Provide the [X, Y] coordinate of the cell's center where the given text is located.  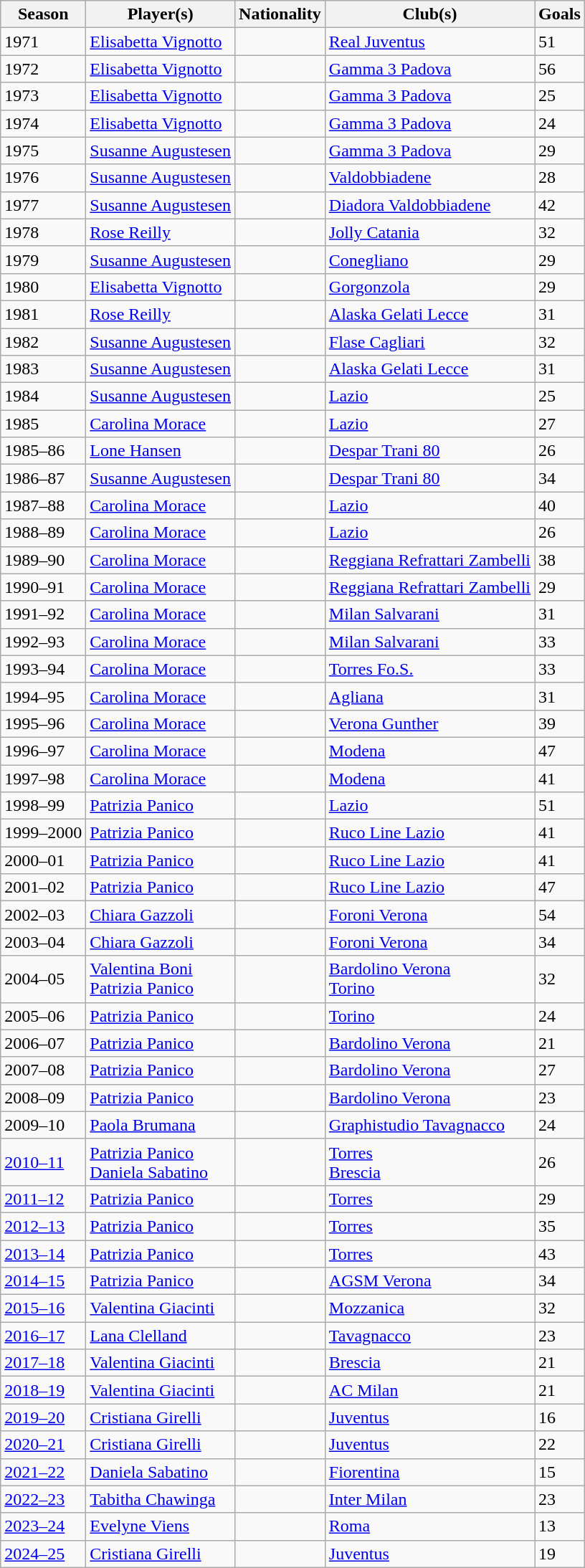
2020–21 [43, 1445]
1984 [43, 396]
1985 [43, 424]
Nationality [280, 14]
2004–05 [43, 979]
2010–11 [43, 1161]
43 [560, 1254]
Valdobbiadene [429, 178]
2001–02 [43, 888]
1981 [43, 314]
1988–89 [43, 533]
22 [560, 1445]
1978 [43, 232]
Verona Gunther [429, 723]
Graphistudio Tavagnacco [429, 1125]
1976 [43, 178]
1973 [43, 96]
Daniela Sabatino [161, 1472]
15 [560, 1472]
Mozzanica [429, 1308]
Paola Brumana [161, 1125]
2019–20 [43, 1417]
13 [560, 1526]
Season [43, 14]
1975 [43, 151]
1997–98 [43, 778]
2021–22 [43, 1472]
Fiorentina [429, 1472]
39 [560, 723]
Patrizia PanicoDaniela Sabatino [161, 1161]
Real Juventus [429, 42]
Brescia [429, 1363]
1974 [43, 123]
AGSM Verona [429, 1281]
Goals [560, 14]
2012–13 [43, 1226]
Player(s) [161, 14]
2024–25 [43, 1554]
38 [560, 560]
Evelyne Viens [161, 1526]
16 [560, 1417]
1995–96 [43, 723]
1972 [43, 69]
Torres Fo.S. [429, 669]
1983 [43, 369]
Agliana [429, 696]
1986–87 [43, 478]
Inter Milan [429, 1499]
54 [560, 915]
Club(s) [429, 14]
2005–06 [43, 1016]
Valentina BoniPatrizia Panico [161, 979]
19 [560, 1554]
35 [560, 1226]
Flase Cagliari [429, 342]
1992–93 [43, 642]
2007–08 [43, 1070]
1979 [43, 260]
Roma [429, 1526]
Tavagnacco [429, 1336]
2017–18 [43, 1363]
1993–94 [43, 669]
1985–86 [43, 451]
1999–2000 [43, 833]
Gorgonzola [429, 287]
1987–88 [43, 505]
2009–10 [43, 1125]
TorresBrescia [429, 1161]
Bardolino VeronaTorino [429, 979]
1989–90 [43, 560]
2023–24 [43, 1526]
1977 [43, 205]
Torino [429, 1016]
2002–03 [43, 915]
2003–04 [43, 942]
1998–99 [43, 806]
2008–09 [43, 1098]
2006–07 [43, 1043]
Conegliano [429, 260]
28 [560, 178]
56 [560, 69]
42 [560, 205]
2011–12 [43, 1199]
2013–14 [43, 1254]
40 [560, 505]
2014–15 [43, 1281]
Diadora Valdobbiadene [429, 205]
AC Milan [429, 1390]
Lone Hansen [161, 451]
1971 [43, 42]
2018–19 [43, 1390]
Lana Clelland [161, 1336]
Tabitha Chawinga [161, 1499]
Jolly Catania [429, 232]
1996–97 [43, 751]
2015–16 [43, 1308]
1994–95 [43, 696]
1990–91 [43, 587]
2022–23 [43, 1499]
2016–17 [43, 1336]
1980 [43, 287]
1991–92 [43, 614]
1982 [43, 342]
2000–01 [43, 860]
